Scan for the cell matching the given text and deliver its (x, y) coordinate at center. 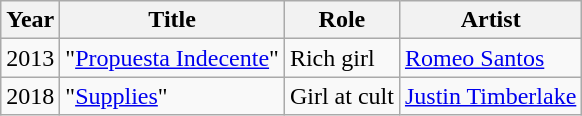
Role (342, 20)
"Propuesta Indecente" (172, 58)
Title (172, 20)
2013 (30, 58)
2018 (30, 96)
"Supplies" (172, 96)
Girl at cult (342, 96)
Justin Timberlake (490, 96)
Artist (490, 20)
Year (30, 20)
Rich girl (342, 58)
Romeo Santos (490, 58)
